Determine the (x, y) coordinate at the center of the cell enclosing the given text.  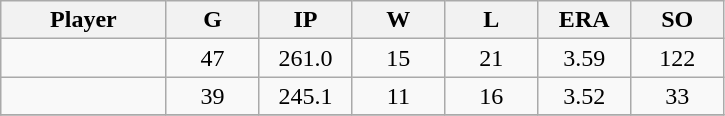
47 (212, 58)
3.52 (584, 96)
W (398, 20)
261.0 (306, 58)
Player (84, 20)
15 (398, 58)
122 (678, 58)
16 (492, 96)
21 (492, 58)
3.59 (584, 58)
SO (678, 20)
IP (306, 20)
G (212, 20)
11 (398, 96)
33 (678, 96)
39 (212, 96)
L (492, 20)
ERA (584, 20)
245.1 (306, 96)
